Scan for the cell matching the given text and deliver its [x, y] coordinate at center. 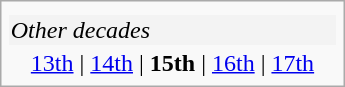
Other decades [172, 30]
13th | 14th | 15th | 16th | 17th [172, 63]
